Search for the cell housing the specified text and yield its [X, Y] center coordinate. 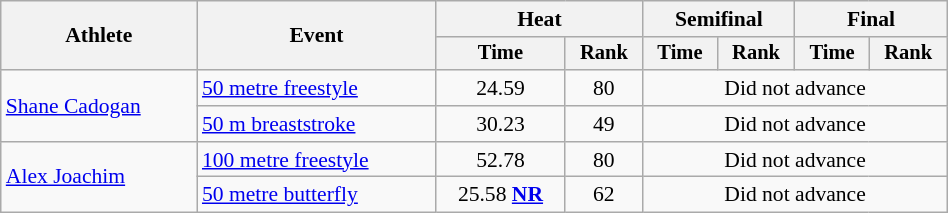
Shane Cadogan [99, 106]
62 [604, 195]
25.58 NR [500, 195]
100 metre freestyle [316, 160]
Alex Joachim [99, 178]
30.23 [500, 124]
Event [316, 36]
49 [604, 124]
50 m breaststroke [316, 124]
Semifinal [719, 19]
Athlete [99, 36]
50 metre freestyle [316, 88]
52.78 [500, 160]
24.59 [500, 88]
Heat [540, 19]
50 metre butterfly [316, 195]
Final [871, 19]
